From the cell containing the given text, extract its center point as [X, Y] coordinate. 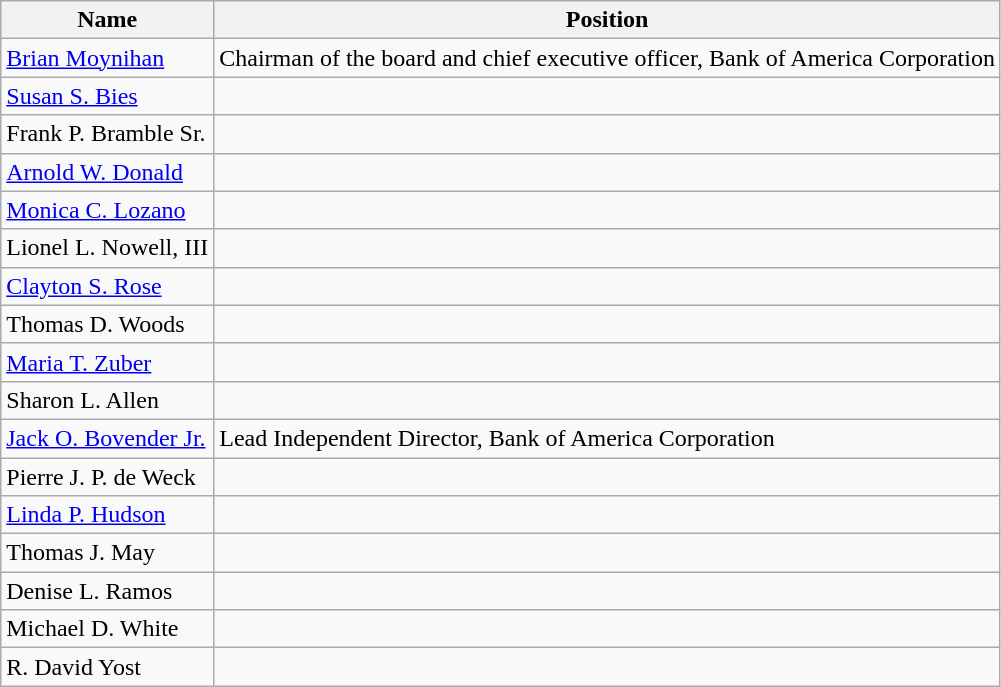
Thomas D. Woods [108, 324]
Lionel L. Nowell, III [108, 248]
Clayton S. Rose [108, 286]
Thomas J. May [108, 553]
Pierre J. P. de Weck [108, 477]
Sharon L. Allen [108, 400]
Maria T. Zuber [108, 362]
Brian Moynihan [108, 58]
Linda P. Hudson [108, 515]
Frank P. Bramble Sr. [108, 134]
Name [108, 20]
Michael D. White [108, 629]
R. David Yost [108, 667]
Jack O. Bovender Jr. [108, 438]
Monica C. Lozano [108, 210]
Chairman of the board and chief executive officer, Bank of America Corporation [608, 58]
Position [608, 20]
Lead Independent Director, Bank of America Corporation [608, 438]
Susan S. Bies [108, 96]
Denise L. Ramos [108, 591]
Arnold W. Donald [108, 172]
